Output the [X, Y] coordinate of the center of the cell containing the given text.  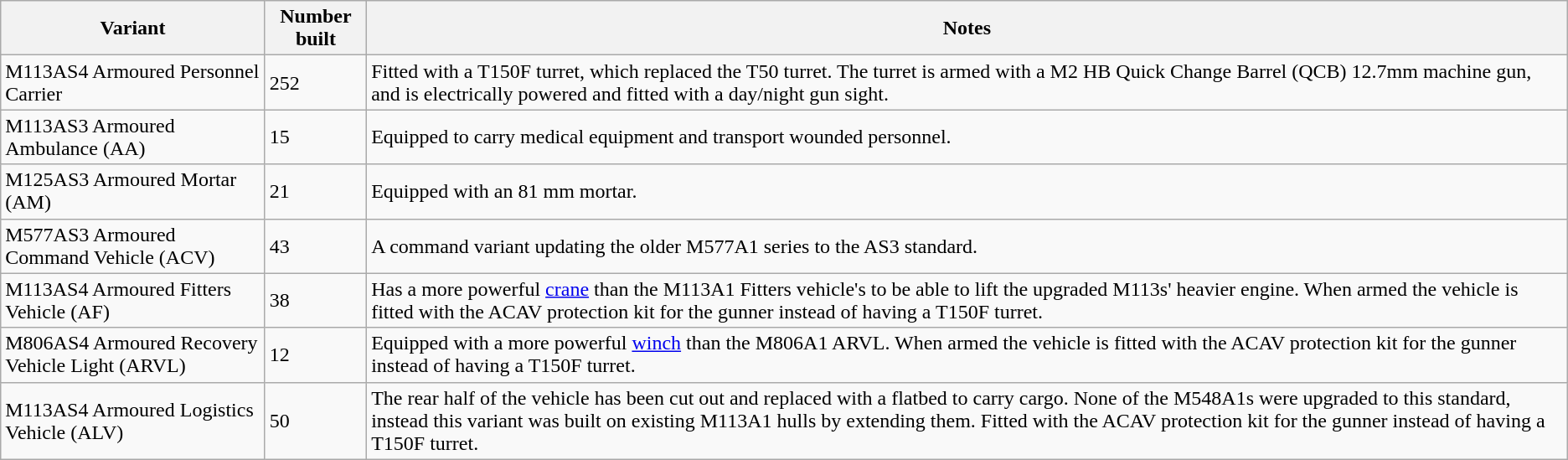
252 [315, 82]
M113AS4 Armoured Logistics Vehicle (ALV) [132, 421]
12 [315, 355]
Notes [967, 28]
Equipped to carry medical equipment and transport wounded personnel. [967, 137]
50 [315, 421]
M113AS4 Armoured Fitters Vehicle (AF) [132, 300]
M125AS3 Armoured Mortar (AM) [132, 191]
Number built [315, 28]
Equipped with an 81 mm mortar. [967, 191]
21 [315, 191]
A command variant updating the older M577A1 series to the AS3 standard. [967, 246]
43 [315, 246]
38 [315, 300]
M113AS4 Armoured Personnel Carrier [132, 82]
M577AS3 Armoured Command Vehicle (ACV) [132, 246]
15 [315, 137]
M113AS3 Armoured Ambulance (AA) [132, 137]
M806AS4 Armoured Recovery Vehicle Light (ARVL) [132, 355]
Variant [132, 28]
